From the cell containing the given text, extract its center point as (X, Y) coordinate. 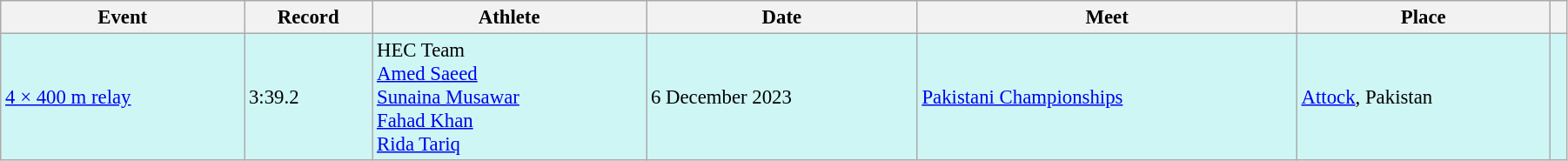
Place (1424, 17)
Attock, Pakistan (1424, 97)
Meet (1107, 17)
Athlete (510, 17)
Pakistani Championships (1107, 97)
3:39.2 (308, 97)
6 December 2023 (781, 97)
Record (308, 17)
HEC TeamAmed SaeedSunaina MusawarFahad KhanRida Tariq (510, 97)
Date (781, 17)
4 × 400 m relay (123, 97)
Event (123, 17)
